Return (X, Y) of the center of cell containing provided text 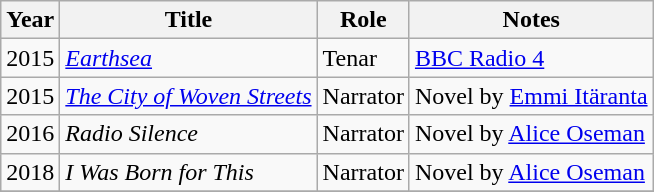
Year (30, 20)
BBC Radio 4 (531, 58)
Title (188, 20)
Notes (531, 20)
I Was Born for This (188, 172)
2016 (30, 134)
Tenar (363, 58)
Novel by Emmi Itäranta (531, 96)
The City of Woven Streets (188, 96)
Radio Silence (188, 134)
Earthsea (188, 58)
Role (363, 20)
2018 (30, 172)
